Find where the given text appears and provide that cell's center as [x, y] coordinate. 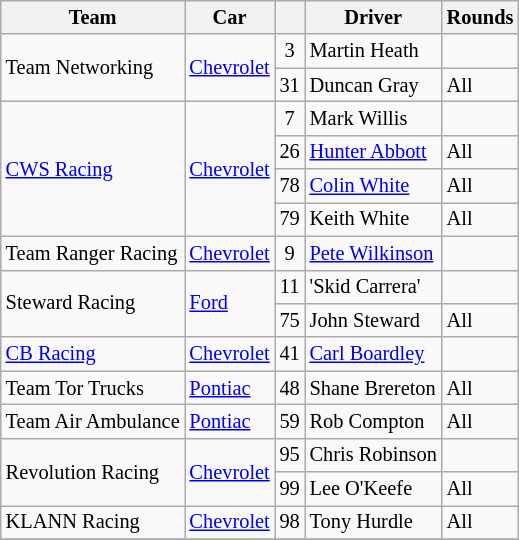
Keith White [374, 219]
CB Racing [93, 354]
Team Air Ambulance [93, 421]
Team Tor Trucks [93, 388]
Colin White [374, 186]
Pete Wilkinson [374, 253]
Team [93, 17]
Rounds [480, 17]
75 [290, 320]
Revolution Racing [93, 472]
Car [230, 17]
Rob Compton [374, 421]
Team Ranger Racing [93, 253]
'Skid Carrera' [374, 287]
KLANN Racing [93, 522]
99 [290, 489]
9 [290, 253]
98 [290, 522]
95 [290, 455]
Tony Hurdle [374, 522]
Chris Robinson [374, 455]
79 [290, 219]
Lee O'Keefe [374, 489]
Hunter Abbott [374, 152]
41 [290, 354]
78 [290, 186]
Driver [374, 17]
31 [290, 85]
Steward Racing [93, 304]
Mark Willis [374, 118]
Shane Brereton [374, 388]
Team Networking [93, 68]
Ford [230, 304]
26 [290, 152]
CWS Racing [93, 168]
Carl Boardley [374, 354]
7 [290, 118]
48 [290, 388]
John Steward [374, 320]
59 [290, 421]
Duncan Gray [374, 85]
Martin Heath [374, 51]
11 [290, 287]
3 [290, 51]
